Extract the [x, y] coordinate from the center of the cell holding the provided text.  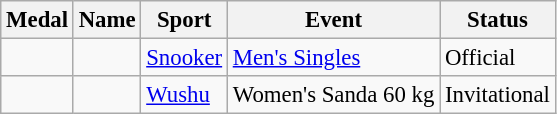
Wushu [184, 95]
Event [333, 20]
Name [107, 20]
Invitational [498, 95]
Status [498, 20]
Women's Sanda 60 kg [333, 95]
Sport [184, 20]
Medal [38, 20]
Official [498, 58]
Men's Singles [333, 58]
Snooker [184, 58]
